Pinpoint the cell where the given text exists, returning its [x, y] midpoint coordinate. 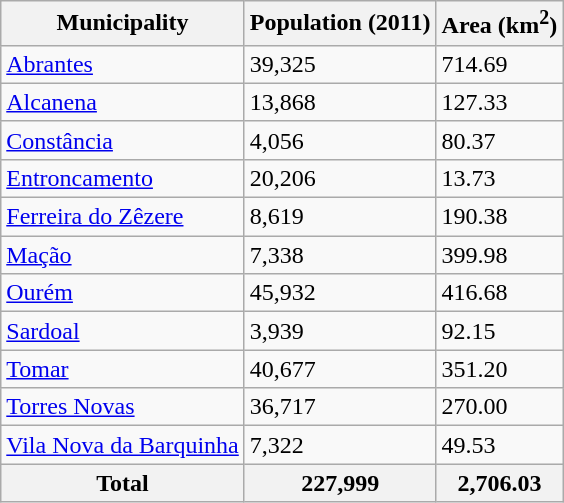
Total [123, 483]
Sardoal [123, 331]
4,056 [340, 140]
399.98 [500, 255]
3,939 [340, 331]
49.53 [500, 445]
8,619 [340, 217]
227,999 [340, 483]
351.20 [500, 369]
45,932 [340, 293]
Area (km2) [500, 24]
20,206 [340, 178]
13.73 [500, 178]
13,868 [340, 102]
Mação [123, 255]
Entroncamento [123, 178]
Tomar [123, 369]
80.37 [500, 140]
39,325 [340, 64]
Alcanena [123, 102]
Constância [123, 140]
92.15 [500, 331]
40,677 [340, 369]
7,322 [340, 445]
190.38 [500, 217]
Torres Novas [123, 407]
Municipality [123, 24]
7,338 [340, 255]
Abrantes [123, 64]
Ourém [123, 293]
714.69 [500, 64]
Ferreira do Zêzere [123, 217]
36,717 [340, 407]
127.33 [500, 102]
416.68 [500, 293]
270.00 [500, 407]
2,706.03 [500, 483]
Population (2011) [340, 24]
Vila Nova da Barquinha [123, 445]
